Return (x, y) of the center of cell containing provided text 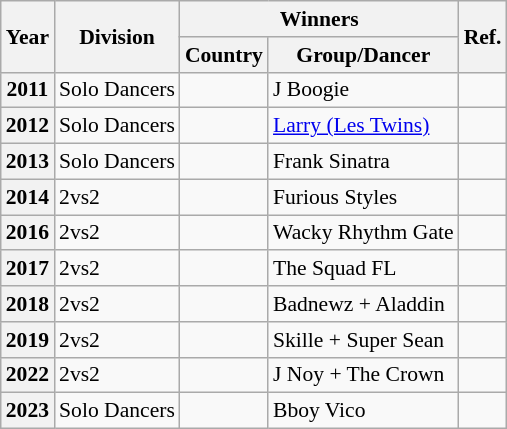
Country (224, 55)
The Squad FL (364, 269)
J Boogie (364, 90)
2014 (28, 197)
Wacky Rhythm Gate (364, 233)
Skille + Super Sean (364, 340)
Larry (Les Twins) (364, 126)
2017 (28, 269)
Ref. (483, 36)
Furious Styles (364, 197)
Bboy Vico (364, 411)
Winners (320, 19)
J Noy + The Crown (364, 375)
2019 (28, 340)
2011 (28, 90)
Division (117, 36)
Badnewz + Aladdin (364, 304)
2023 (28, 411)
2016 (28, 233)
2012 (28, 126)
Group/Dancer (364, 55)
2018 (28, 304)
2013 (28, 162)
Year (28, 36)
Frank Sinatra (364, 162)
2022 (28, 375)
